Scan for the cell matching the given text and deliver its (X, Y) coordinate at center. 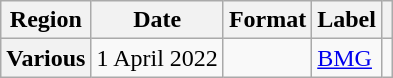
Format (267, 20)
1 April 2022 (157, 58)
Region (46, 20)
Various (46, 58)
BMG (347, 58)
Date (157, 20)
Label (347, 20)
